Extract the [x, y] coordinate from the center of the cell holding the provided text.  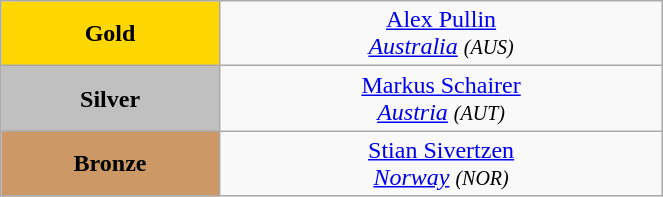
Alex PullinAustralia (AUS) [441, 34]
Bronze [110, 164]
Markus SchairerAustria (AUT) [441, 98]
Gold [110, 34]
Stian SivertzenNorway (NOR) [441, 164]
Silver [110, 98]
